Identify which cell holds the provided text, then report its [X, Y] central coordinate. 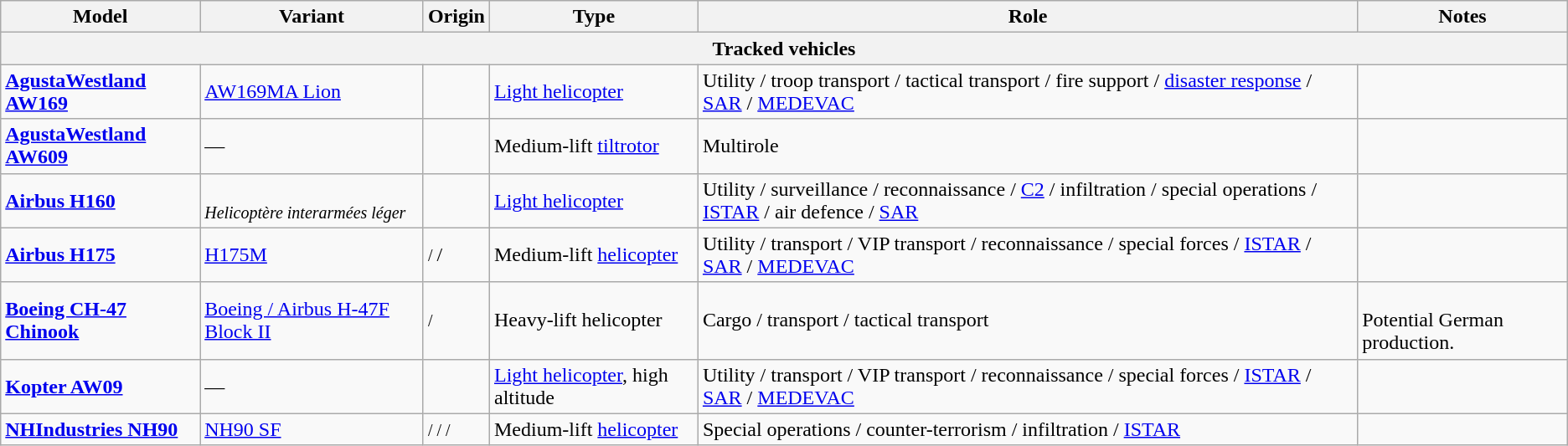
Light helicopter, high altitude [593, 387]
Medium-lift tiltrotor [593, 146]
/ / / [456, 429]
AgustaWestland AW169 [101, 92]
Heavy-lift helicopter [593, 320]
Potential German production. [1462, 320]
Notes [1462, 17]
Cargo / transport / tactical transport [1027, 320]
Special operations / counter-terrorism / infiltration / ISTAR [1027, 429]
NH90 SF [312, 429]
Helicoptère interarmées léger [312, 201]
Role [1027, 17]
/ / [456, 254]
/ [456, 320]
Airbus H160 [101, 201]
Type [593, 17]
AW169MA Lion [312, 92]
Boeing / Airbus H-47F Block II [312, 320]
H175M [312, 254]
Variant [312, 17]
Utility / surveillance / reconnaissance / C2 / infiltration / special operations / ISTAR / air defence / SAR [1027, 201]
Model [101, 17]
Origin [456, 17]
NHIndustries NH90 [101, 429]
AgustaWestland AW609 [101, 146]
Tracked vehicles [784, 49]
Airbus H175 [101, 254]
Multirole [1027, 146]
Boeing CH-47 Chinook [101, 320]
Kopter AW09 [101, 387]
Utility / troop transport / tactical transport / fire support / disaster response / SAR / MEDEVAC [1027, 92]
